Determine the [x, y] coordinate at the center of the cell enclosing the given text.  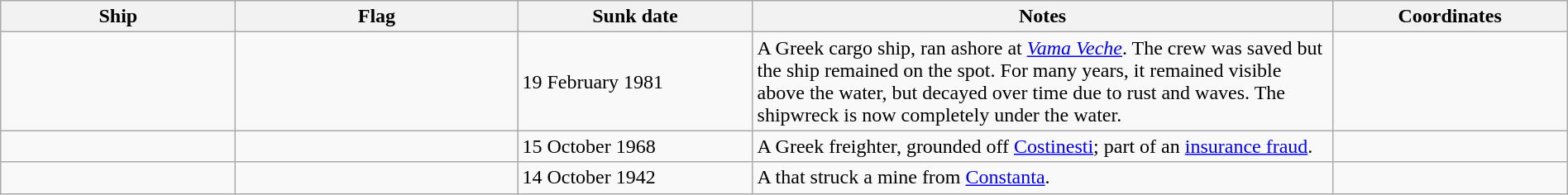
Notes [1042, 17]
Ship [118, 17]
14 October 1942 [635, 178]
15 October 1968 [635, 146]
Sunk date [635, 17]
Flag [377, 17]
A that struck a mine from Constanta. [1042, 178]
19 February 1981 [635, 81]
Coordinates [1450, 17]
A Greek freighter, grounded off Costinesti; part of an insurance fraud. [1042, 146]
